Return the (X, Y) coordinate for the center point of the cell that contains the specified text.  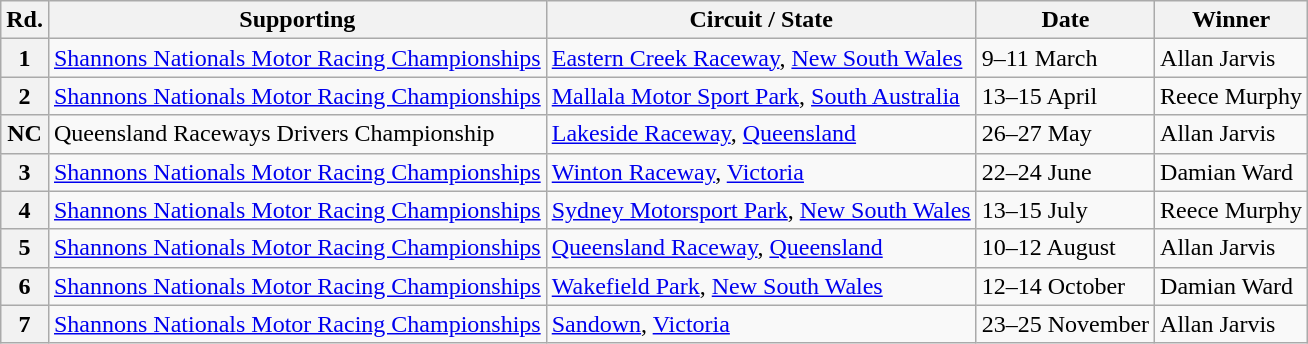
13–15 April (1065, 96)
Sydney Motorsport Park, New South Wales (761, 210)
9–11 March (1065, 58)
6 (25, 286)
1 (25, 58)
Winner (1232, 20)
26–27 May (1065, 134)
10–12 August (1065, 248)
Queensland Raceway, Queensland (761, 248)
2 (25, 96)
Winton Raceway, Victoria (761, 172)
NC (25, 134)
Mallala Motor Sport Park, South Australia (761, 96)
Date (1065, 20)
5 (25, 248)
Wakefield Park, New South Wales (761, 286)
23–25 November (1065, 324)
12–14 October (1065, 286)
Eastern Creek Raceway, New South Wales (761, 58)
Rd. (25, 20)
22–24 June (1065, 172)
Circuit / State (761, 20)
3 (25, 172)
4 (25, 210)
Sandown, Victoria (761, 324)
Supporting (297, 20)
Queensland Raceways Drivers Championship (297, 134)
7 (25, 324)
13–15 July (1065, 210)
Lakeside Raceway, Queensland (761, 134)
